Find where the given text appears and provide that cell's center as (x, y) coordinate. 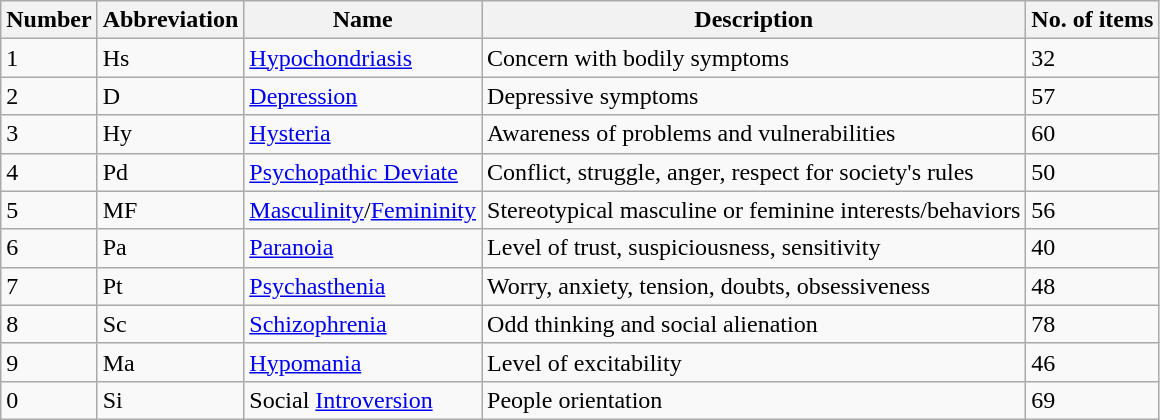
2 (49, 96)
Psychopathic Deviate (363, 172)
D (170, 96)
6 (49, 248)
32 (1092, 58)
Level of trust, suspiciousness, sensitivity (754, 248)
5 (49, 210)
Hs (170, 58)
Hypomania (363, 362)
7 (49, 286)
Abbreviation (170, 20)
Sc (170, 324)
Number (49, 20)
48 (1092, 286)
1 (49, 58)
60 (1092, 134)
Hysteria (363, 134)
Awareness of problems and vulnerabilities (754, 134)
57 (1092, 96)
Odd thinking and social alienation (754, 324)
Name (363, 20)
Description (754, 20)
Concern with bodily symptoms (754, 58)
Worry, anxiety, tension, doubts, obsessiveness (754, 286)
Hy (170, 134)
Pa (170, 248)
MF (170, 210)
78 (1092, 324)
9 (49, 362)
Conflict, struggle, anger, respect for society's rules (754, 172)
46 (1092, 362)
8 (49, 324)
0 (49, 400)
3 (49, 134)
4 (49, 172)
No. of items (1092, 20)
Level of excitability (754, 362)
Psychasthenia (363, 286)
Social Introversion (363, 400)
Hypochondriasis (363, 58)
56 (1092, 210)
Paranoia (363, 248)
Ma (170, 362)
Schizophrenia (363, 324)
69 (1092, 400)
Depressive symptoms (754, 96)
Stereotypical masculine or feminine interests/behaviors (754, 210)
Depression (363, 96)
Masculinity/Femininity (363, 210)
50 (1092, 172)
People orientation (754, 400)
Pd (170, 172)
Si (170, 400)
40 (1092, 248)
Pt (170, 286)
